Capture the cell that displays the provided text and extract its [X, Y] central coordinate. 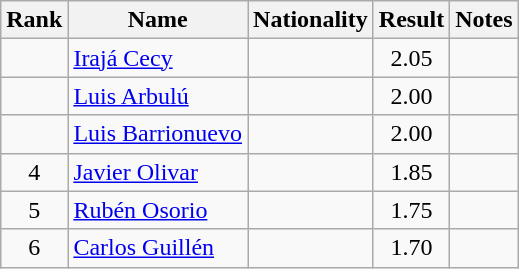
Rubén Osorio [158, 210]
1.85 [411, 172]
Luis Arbulú [158, 96]
Carlos Guillén [158, 248]
Nationality [311, 20]
Notes [484, 20]
1.70 [411, 248]
Luis Barrionuevo [158, 134]
Irajá Cecy [158, 58]
1.75 [411, 210]
Rank [34, 20]
Javier Olivar [158, 172]
2.05 [411, 58]
Name [158, 20]
5 [34, 210]
6 [34, 248]
Result [411, 20]
4 [34, 172]
